For the text-containing cell, return its midpoint in (X, Y) coordinate format. 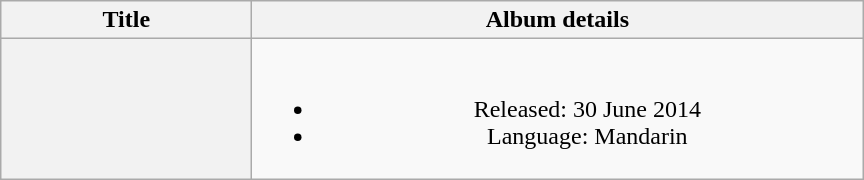
Released: 30 June 2014Language: Mandarin (558, 109)
Title (126, 20)
Album details (558, 20)
